Identify which cell holds the provided text, then report its [x, y] central coordinate. 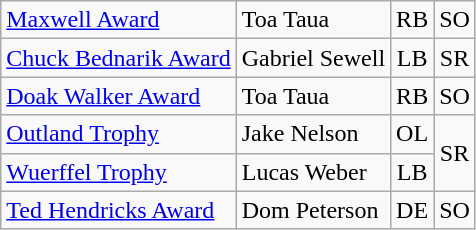
Gabriel Sewell [313, 58]
Maxwell Award [118, 20]
OL [412, 134]
Ted Hendricks Award [118, 210]
Chuck Bednarik Award [118, 58]
Doak Walker Award [118, 96]
Jake Nelson [313, 134]
DE [412, 210]
Wuerffel Trophy [118, 172]
Lucas Weber [313, 172]
Outland Trophy [118, 134]
Dom Peterson [313, 210]
